Scan for the cell matching the given text and deliver its (x, y) coordinate at center. 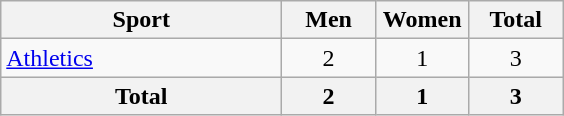
Men (329, 20)
Sport (142, 20)
Women (422, 20)
Athletics (142, 58)
